Return (x, y) of the center of cell containing provided text 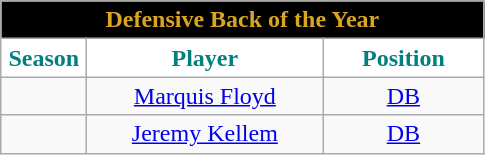
Position (404, 58)
Jeremy Kellem (205, 134)
Season (44, 58)
Defensive Back of the Year (242, 20)
Marquis Floyd (205, 96)
Player (205, 58)
